Return (X, Y) of the center of cell containing provided text 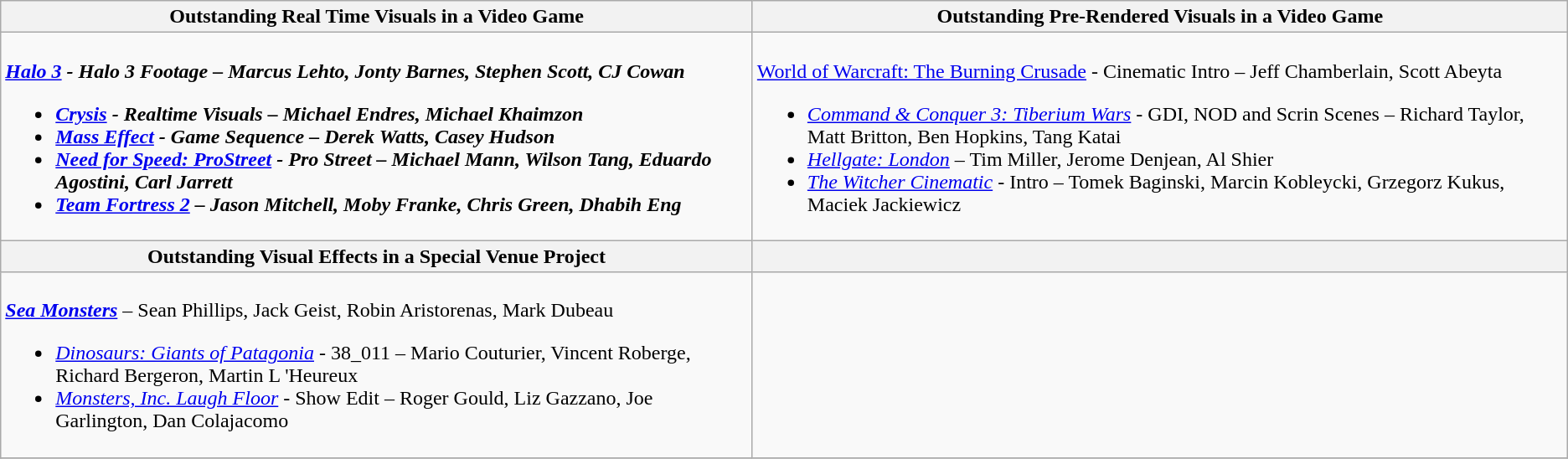
Outstanding Visual Effects in a Special Venue Project (377, 256)
Outstanding Pre-Rendered Visuals in a Video Game (1159, 17)
Outstanding Real Time Visuals in a Video Game (377, 17)
